Scan for the cell matching the given text and deliver its [x, y] coordinate at center. 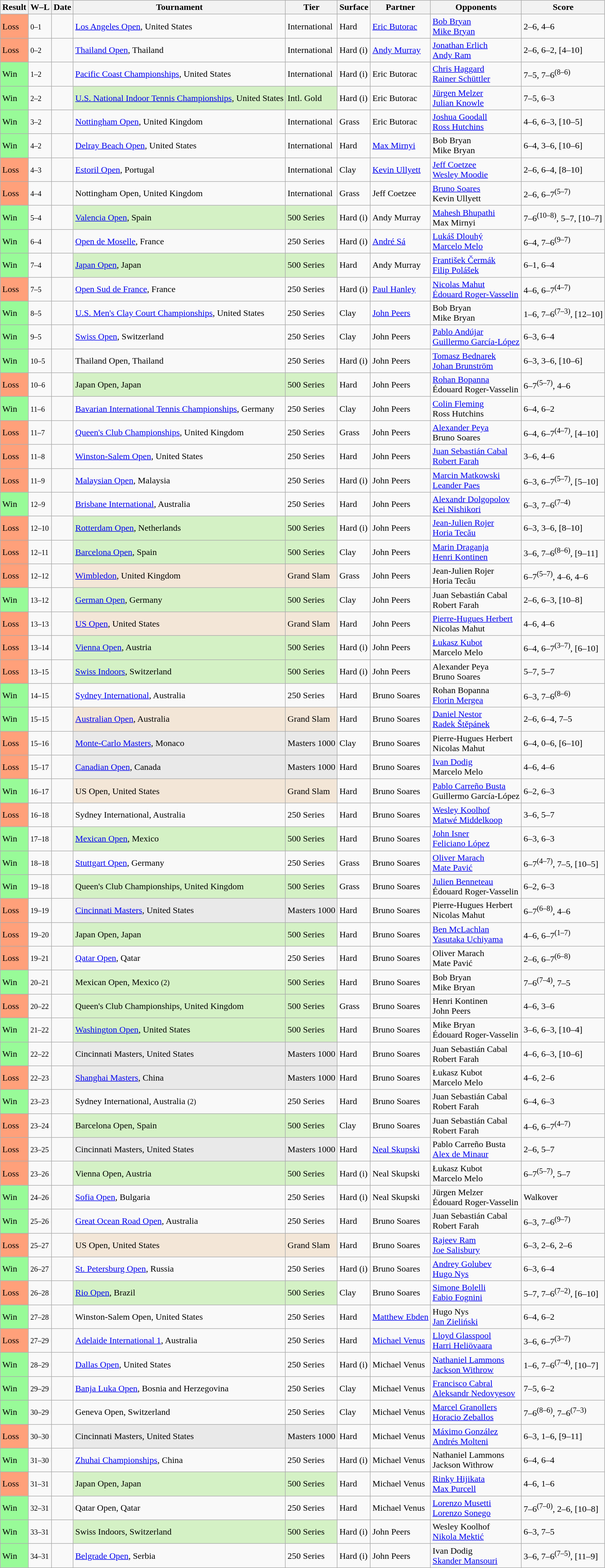
0–2 [40, 50]
6–4, 7–6(9–7) [563, 241]
15–15 [40, 719]
8–5 [40, 313]
Pablo Andújar Guillermo García-López [476, 337]
16–18 [40, 815]
Walkover [563, 1197]
Lloyd Glasspool Harri Heliövaara [476, 1341]
7–5 [40, 289]
22–22 [40, 1053]
Washington Open, United States [179, 1030]
3–6, 7–6(7–5), [11–9] [563, 1556]
Francisco Cabral Aleksandr Nedovyesov [476, 1388]
Malaysian Open, Malaysia [179, 480]
Canadian Open, Canada [179, 767]
2–6, 4–6 [563, 26]
31–30 [40, 1460]
Mexican Open, Mexico (2) [179, 982]
5–7, 7–6(7–2), [6–10] [563, 1293]
6–4, 3–6, [10–6] [563, 145]
7–4 [40, 265]
Wimbledon, United Kingdom [179, 576]
Paul Hanley [401, 289]
4–2 [40, 145]
Dallas Open, United States [179, 1364]
19–20 [40, 934]
6–4, 6–3 [563, 1102]
6–4, 6–7(3–7), [6–10] [563, 647]
Score [563, 7]
23–23 [40, 1102]
6–3, 3–6, [10–6] [563, 361]
1–6, 7–6(7–3), [12–10] [563, 313]
11–7 [40, 433]
3–6, 5–7 [563, 815]
6–7(6–8), 4–6 [563, 910]
4–4 [40, 193]
13–12 [40, 599]
Banja Luka Open, Bosnia and Herzegovina [179, 1388]
Stuttgart Open, Germany [179, 862]
Joshua Goodall Ross Hutchins [476, 122]
7–5, 6–2 [563, 1388]
6–3, 6–7(5–7), [5–10] [563, 480]
6–3, 3–6, [8–10] [563, 528]
7–6(10–8), 5–7, [10–7] [563, 217]
10–5 [40, 361]
Result [14, 7]
4–6, 6–7(1–7) [563, 934]
Lorenzo Musetti Lorenzo Sonego [476, 1508]
Wesley Koolhof Matwé Middelkoop [476, 815]
31–31 [40, 1484]
21–22 [40, 1030]
2–6, 5–7 [563, 1150]
7–5, 6–3 [563, 98]
Pablo Carreño Busta Alex de Minaur [476, 1150]
15–16 [40, 743]
30–30 [40, 1436]
2–6, 6–4, [8–10] [563, 170]
32–31 [40, 1508]
2–6, 6–4, 7–5 [563, 719]
26–27 [40, 1269]
Los Angeles Open, United States [179, 26]
2–6, 6–2, [4–10] [563, 50]
6–7(5–7), 4–6 [563, 385]
Australian Open, Australia [179, 719]
Great Ocean Road Open, Australia [179, 1221]
Hugo Nys Jan Zieliński [476, 1316]
6–7(4–7), 7–5, [10–5] [563, 862]
29–29 [40, 1388]
7–6(7–0), 2–6, [10–8] [563, 1508]
Alexandr Dolgopolov Kei Nishikori [476, 504]
Tomasz Bednarek Johan Brunström [476, 361]
Max Mirnyi [401, 145]
7–6(8–6), 7–6(7–3) [563, 1412]
6–4, 0–6, [6–10] [563, 743]
6–3, 7–5 [563, 1532]
18–18 [40, 862]
German Open, Germany [179, 599]
25–27 [40, 1245]
14–15 [40, 696]
Colin Fleming Ross Hutchins [476, 408]
Open de Moselle, France [179, 241]
4–6, 3–6 [563, 1006]
23–26 [40, 1173]
Lukáš Dlouhý Marcelo Melo [476, 241]
6–4 [40, 241]
17–18 [40, 839]
U.S. National Indoor Tennis Championships, United States [179, 98]
Ivan Dodig Skander Mansouri [476, 1556]
Partner [401, 7]
3–2 [40, 122]
2–6, 6–7(5–7) [563, 193]
23–25 [40, 1150]
6–3, 1–6, [9–11] [563, 1436]
Marcel Granollers Horacio Zeballos [476, 1412]
Matthew Ebden [401, 1316]
Mike Bryan Édouard Roger-Vasselin [476, 1030]
Opponents [476, 7]
3–6, 4–6 [563, 456]
U.S. Men's Clay Court Championships, United States [179, 313]
André Sá [401, 241]
Rohan Bopanna Florin Mergea [476, 696]
6–7(5–7), 5–7 [563, 1173]
6–3, 7–6(8–6) [563, 696]
5–7, 5–7 [563, 671]
11–9 [40, 480]
12–11 [40, 552]
Surface [354, 7]
Marcin Matkowski Leander Paes [476, 480]
Open Sud de France, France [179, 289]
20–21 [40, 982]
30–29 [40, 1412]
2–2 [40, 98]
1–2 [40, 74]
Tier [312, 7]
34–31 [40, 1556]
Marin Draganja Henri Kontinen [476, 552]
Pacific Coast Championships, United States [179, 74]
7–6(7–4), 7–5 [563, 982]
27–28 [40, 1316]
6–3, 7–6(9–7) [563, 1221]
28–29 [40, 1364]
0–1 [40, 26]
24–26 [40, 1197]
Ivan Dodig Marcelo Melo [476, 767]
27–29 [40, 1341]
22–23 [40, 1078]
6–3, 7–6(7–4) [563, 504]
Andrey Golubev Hugo Nys [476, 1269]
Sofia Open, Bulgaria [179, 1197]
Tournament [179, 7]
Bavarian International Tennis Championships, Germany [179, 408]
12–9 [40, 504]
Kevin Ullyett [401, 170]
6–7(5–7), 4–6, 4–6 [563, 576]
2–6, 6–3, [10–8] [563, 599]
19–18 [40, 887]
Jonathan Erlich Andy Ram [476, 50]
12–12 [40, 576]
13–13 [40, 624]
5–4 [40, 217]
26–28 [40, 1293]
1–6, 7–6(7–4), [10–7] [563, 1364]
4–6, 6–3, [10–5] [563, 122]
Jürgen Melzer Julian Knowle [476, 98]
Monte-Carlo Masters, Monaco [179, 743]
19–19 [40, 910]
25–26 [40, 1221]
15–17 [40, 767]
St. Petersburg Open, Russia [179, 1269]
Brisbane International, Australia [179, 504]
Rajeev Ram Joe Salisbury [476, 1245]
7–5, 7–6(8–6) [563, 74]
Mexican Open, Mexico [179, 839]
Bruno Soares Kevin Ullyett [476, 193]
John Isner Feliciano López [476, 839]
4–6, 1–6 [563, 1484]
Henri Kontinen John Peers [476, 1006]
3–6, 6–3, [10–4] [563, 1030]
Belgrade Open, Serbia [179, 1556]
6–4, 6–7(4–7), [4–10] [563, 433]
Chris Haggard Rainer Schüttler [476, 74]
Jeff Coetzee [401, 193]
6–3, 2–6, 2–6 [563, 1245]
4–3 [40, 170]
11–6 [40, 408]
Julien Benneteau Édouard Roger-Vasselin [476, 887]
12–10 [40, 528]
Wesley Koolhof Nikola Mektić [476, 1532]
Rohan Bopanna Édouard Roger-Vasselin [476, 385]
20–22 [40, 1006]
3–6, 6–7(3–7) [563, 1341]
Adelaide International 1, Australia [179, 1341]
Geneva Open, Switzerland [179, 1412]
4–6, 2–6 [563, 1078]
6–4, 6–4 [563, 1460]
Date [62, 7]
13–15 [40, 671]
19–21 [40, 958]
2–6, 6–7(6–8) [563, 958]
Mahesh Bhupathi Max Mirnyi [476, 217]
Intl. Gold [312, 98]
Daniel Nestor Radek Štěpánek [476, 719]
František Čermák Filip Polášek [476, 265]
Rio Open, Brazil [179, 1293]
Sydney International, Australia (2) [179, 1102]
Pablo Carreño Busta Guillermo García-López [476, 791]
33–31 [40, 1532]
Shanghai Masters, China [179, 1078]
Jürgen Melzer Édouard Roger-Vasselin [476, 1197]
W–L [40, 7]
Rinky Hijikata Max Purcell [476, 1484]
Rotterdam Open, Netherlands [179, 528]
Valencia Open, Spain [179, 217]
23–24 [40, 1125]
10–6 [40, 385]
11–8 [40, 456]
13–14 [40, 647]
Swiss Open, Switzerland [179, 337]
Simone Bolelli Fabio Fognini [476, 1293]
Delray Beach Open, United States [179, 145]
Máximo González Andrés Molteni [476, 1436]
6–1, 6–4 [563, 265]
6–3, 6–3 [563, 839]
4–6, 6–3, [10–6] [563, 1053]
Estoril Open, Portugal [179, 170]
9–5 [40, 337]
Nicolas Mahut Édouard Roger-Vasselin [476, 289]
Jeff Coetzee Wesley Moodie [476, 170]
3–6, 7–6(8–6), [9–11] [563, 552]
Ben McLachlan Yasutaka Uchiyama [476, 934]
16–17 [40, 791]
Zhuhai Championships, China [179, 1460]
